Capture the cell that displays the provided text and extract its [x, y] central coordinate. 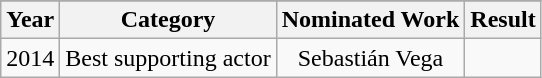
Result [503, 20]
Year [30, 20]
Sebastián Vega [370, 58]
2014 [30, 58]
Category [168, 20]
Best supporting actor [168, 58]
Nominated Work [370, 20]
